Return [x, y] of the center of cell containing provided text 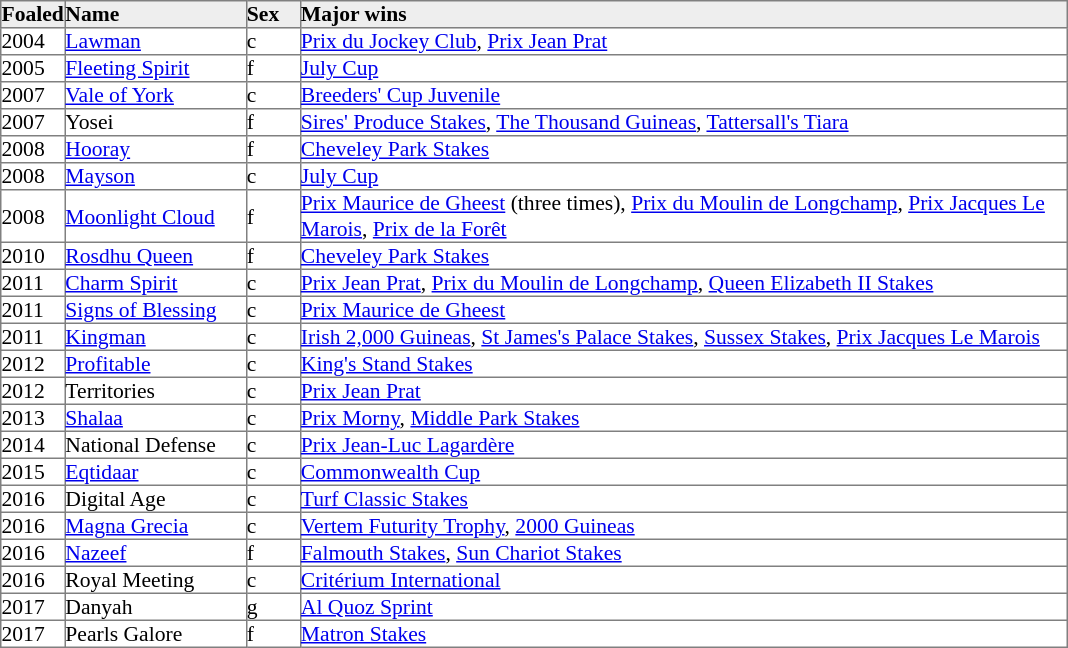
Mayson [156, 176]
Hooray [156, 150]
Fleeting Spirit [156, 68]
Irish 2,000 Guineas, St James's Palace Stakes, Sussex Stakes, Prix Jacques Le Marois [683, 336]
Al Quoz Sprint [683, 606]
Prix du Jockey Club, Prix Jean Prat [683, 42]
2015 [33, 472]
Rosdhu Queen [156, 256]
Shalaa [156, 418]
Commonwealth Cup [683, 472]
Critérium International [683, 580]
Major wins [683, 14]
Royal Meeting [156, 580]
Profitable [156, 364]
Prix Maurice de Gheest (three times), Prix du Moulin de Longchamp, Prix Jacques Le Marois, Prix de la Forêt [683, 216]
Magna Grecia [156, 526]
Lawman [156, 42]
Moonlight Cloud [156, 216]
Vale of York [156, 96]
Prix Morny, Middle Park Stakes [683, 418]
Prix Maurice de Gheest [683, 310]
Sires' Produce Stakes, The Thousand Guineas, Tattersall's Tiara [683, 122]
2004 [33, 42]
Sex [273, 14]
Matron Stakes [683, 634]
Signs of Blessing [156, 310]
Foaled [33, 14]
Name [156, 14]
Prix Jean-Luc Lagardère [683, 444]
Digital Age [156, 498]
g [273, 606]
Pearls Galore [156, 634]
2014 [33, 444]
Eqtidaar [156, 472]
2013 [33, 418]
Prix Jean Prat, Prix du Moulin de Longchamp, Queen Elizabeth II Stakes [683, 282]
Breeders' Cup Juvenile [683, 96]
King's Stand Stakes [683, 364]
2005 [33, 68]
Nazeef [156, 552]
Yosei [156, 122]
Prix Jean Prat [683, 390]
Turf Classic Stakes [683, 498]
Vertem Futurity Trophy, 2000 Guineas [683, 526]
National Defense [156, 444]
Kingman [156, 336]
Territories [156, 390]
Charm Spirit [156, 282]
2010 [33, 256]
Danyah [156, 606]
Falmouth Stakes, Sun Chariot Stakes [683, 552]
